Detect which cell encompasses the target text, then output its (X, Y) center coordinate. 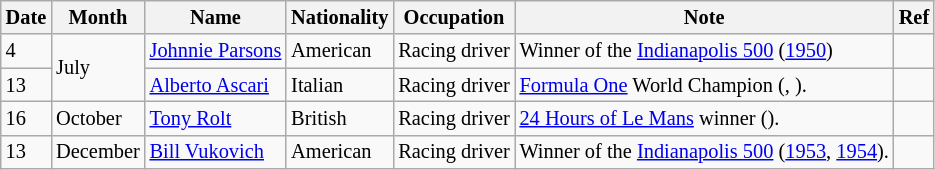
British (340, 118)
Johnnie Parsons (216, 51)
Tony Rolt (216, 118)
October (98, 118)
16 (26, 118)
Winner of the Indianapolis 500 (1950) (704, 51)
Date (26, 17)
Winner of the Indianapolis 500 (1953, 1954). (704, 152)
Alberto Ascari (216, 85)
Ref (914, 17)
Name (216, 17)
Month (98, 17)
Occupation (454, 17)
24 Hours of Le Mans winner (). (704, 118)
December (98, 152)
July (98, 68)
Note (704, 17)
Bill Vukovich (216, 152)
Nationality (340, 17)
Formula One World Champion (, ). (704, 85)
Italian (340, 85)
4 (26, 51)
